Scan for the cell matching the given text and deliver its [X, Y] coordinate at center. 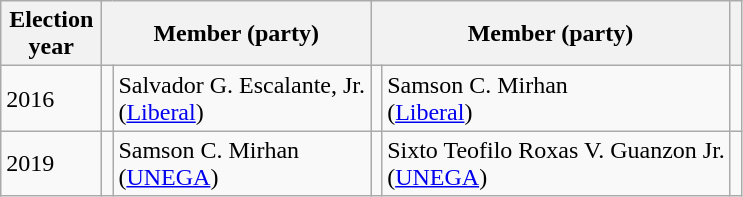
Sixto Teofilo Roxas V. Guanzon Jr.(UNEGA) [556, 164]
Samson C. Mirhan(UNEGA) [242, 164]
Samson C. Mirhan(Liberal) [556, 98]
2016 [52, 98]
Electionyear [52, 34]
2019 [52, 164]
Salvador G. Escalante, Jr.(Liberal) [242, 98]
